Provide the (x, y) coordinate of the cell's center where the given text is located.  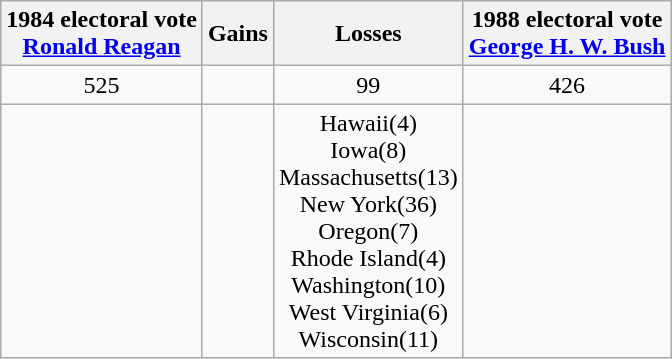
Gains (238, 34)
Hawaii(4)Iowa(8)Massachusetts(13)New York(36)Oregon(7)Rhode Island(4)Washington(10)West Virginia(6)Wisconsin(11) (368, 231)
1988 electoral voteGeorge H. W. Bush (567, 34)
525 (102, 85)
99 (368, 85)
Losses (368, 34)
1984 electoral voteRonald Reagan (102, 34)
426 (567, 85)
